Scan for the cell matching the given text and deliver its (x, y) coordinate at center. 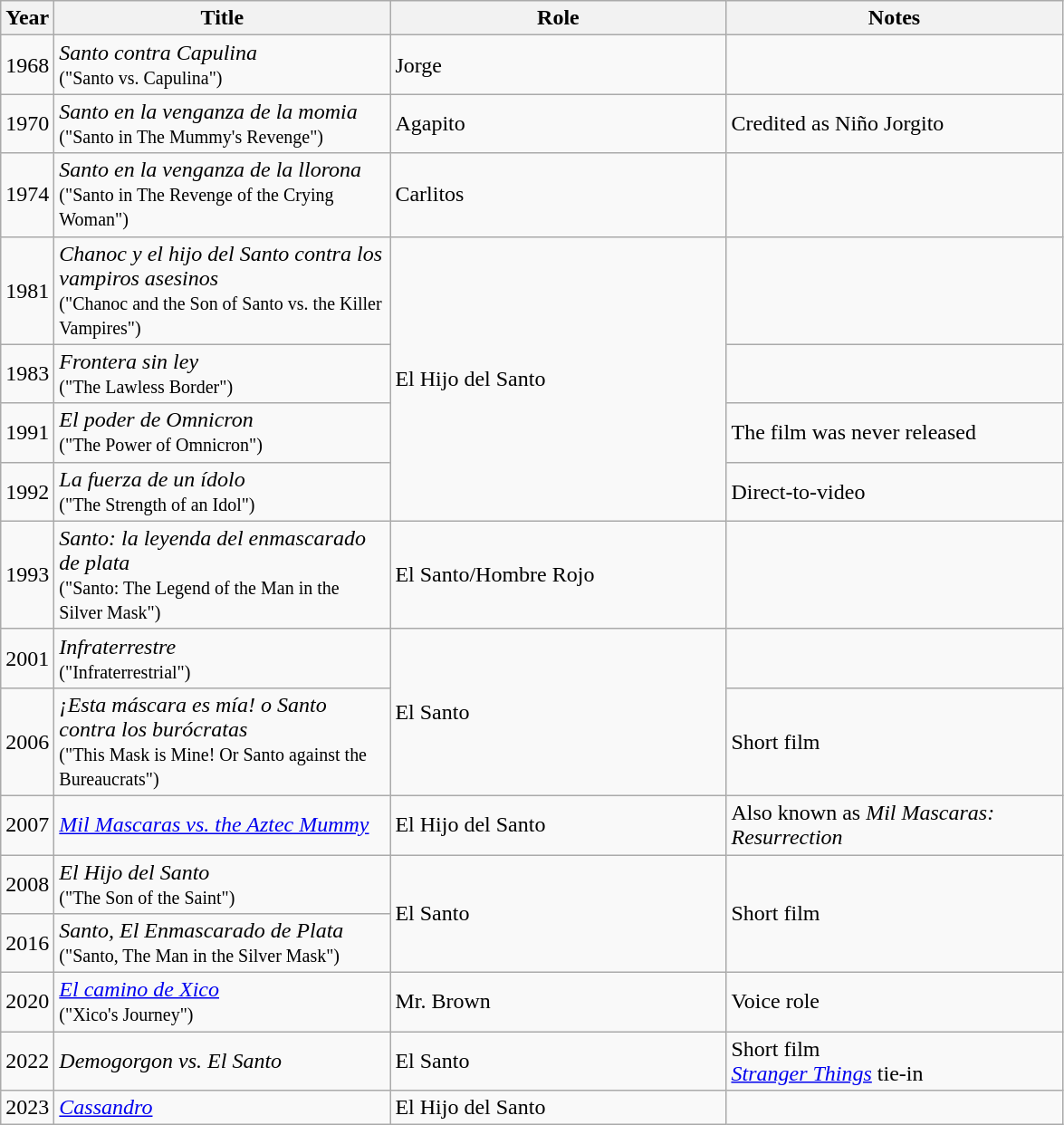
The film was never released (895, 433)
2001 (27, 658)
2023 (27, 1108)
Also known as Mil Mascaras: Resurrection (895, 824)
Notes (895, 18)
Carlitos (558, 195)
2006 (27, 741)
2008 (27, 884)
Demogorgon vs. El Santo (223, 1062)
El Santo/Hombre Rojo (558, 574)
Santo contra Capulina("Santo vs. Capulina") (223, 65)
1983 (27, 373)
Voice role (895, 1002)
La fuerza de un ídolo("The Strength of an Idol") (223, 491)
1991 (27, 433)
Santo: la leyenda del enmascarado de plata("Santo: The Legend of the Man in the Silver Mask") (223, 574)
2007 (27, 824)
Chanoc y el hijo del Santo contra los vampiros asesinos("Chanoc and the Son of Santo vs. the Killer Vampires") (223, 290)
Santo en la venganza de la llorona("Santo in The Revenge of the Crying Woman") (223, 195)
2020 (27, 1002)
El camino de Xico("Xico's Journey") (223, 1002)
Short filmStranger Things tie-in (895, 1062)
1993 (27, 574)
1968 (27, 65)
¡Esta máscara es mía! o Santo contra los burócratas("This Mask is Mine! Or Santo against the Bureaucrats") (223, 741)
Frontera sin ley("The Lawless Border") (223, 373)
Santo en la venganza de la momia("Santo in The Mummy's Revenge") (223, 123)
2016 (27, 944)
Role (558, 18)
Credited as Niño Jorgito (895, 123)
Mr. Brown (558, 1002)
1974 (27, 195)
Year (27, 18)
Cassandro (223, 1108)
2022 (27, 1062)
El poder de Omnicron("The Power of Omnicron") (223, 433)
Title (223, 18)
Agapito (558, 123)
1970 (27, 123)
Direct-to-video (895, 491)
Jorge (558, 65)
El Hijo del Santo("The Son of the Saint") (223, 884)
Infraterrestre("Infraterrestrial") (223, 658)
1981 (27, 290)
Santo, El Enmascarado de Plata("Santo, The Man in the Silver Mask") (223, 944)
Mil Mascaras vs. the Aztec Mummy (223, 824)
1992 (27, 491)
